Scan for the cell matching the given text and deliver its (X, Y) coordinate at center. 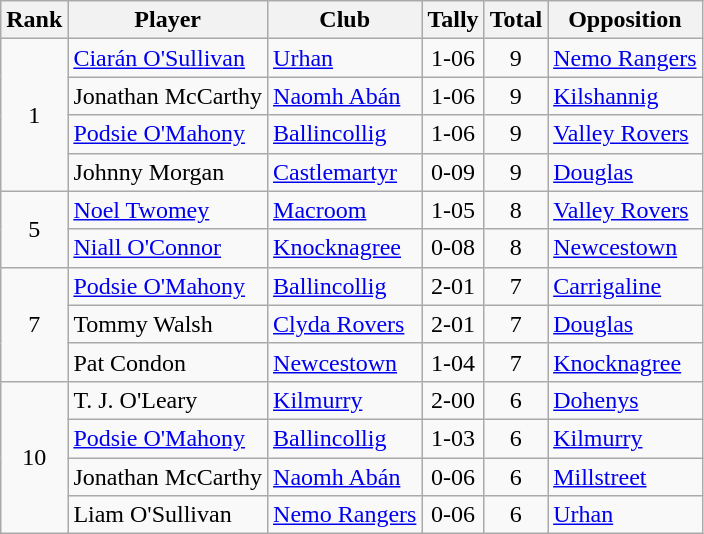
5 (34, 229)
Ciarán O'Sullivan (168, 58)
1-03 (453, 438)
Pat Condon (168, 362)
Tally (453, 20)
Rank (34, 20)
Clyda Rovers (345, 324)
Kilshannig (625, 96)
1 (34, 115)
Liam O'Sullivan (168, 515)
2-00 (453, 400)
1-05 (453, 210)
Carrigaline (625, 286)
Club (345, 20)
Niall O'Connor (168, 248)
0-08 (453, 248)
Johnny Morgan (168, 172)
Dohenys (625, 400)
Millstreet (625, 477)
Macroom (345, 210)
Castlemartyr (345, 172)
Tommy Walsh (168, 324)
Player (168, 20)
Noel Twomey (168, 210)
T. J. O'Leary (168, 400)
Total (516, 20)
1-04 (453, 362)
Opposition (625, 20)
0-09 (453, 172)
10 (34, 457)
